Output the (x, y) coordinate of the center of the cell containing the given text.  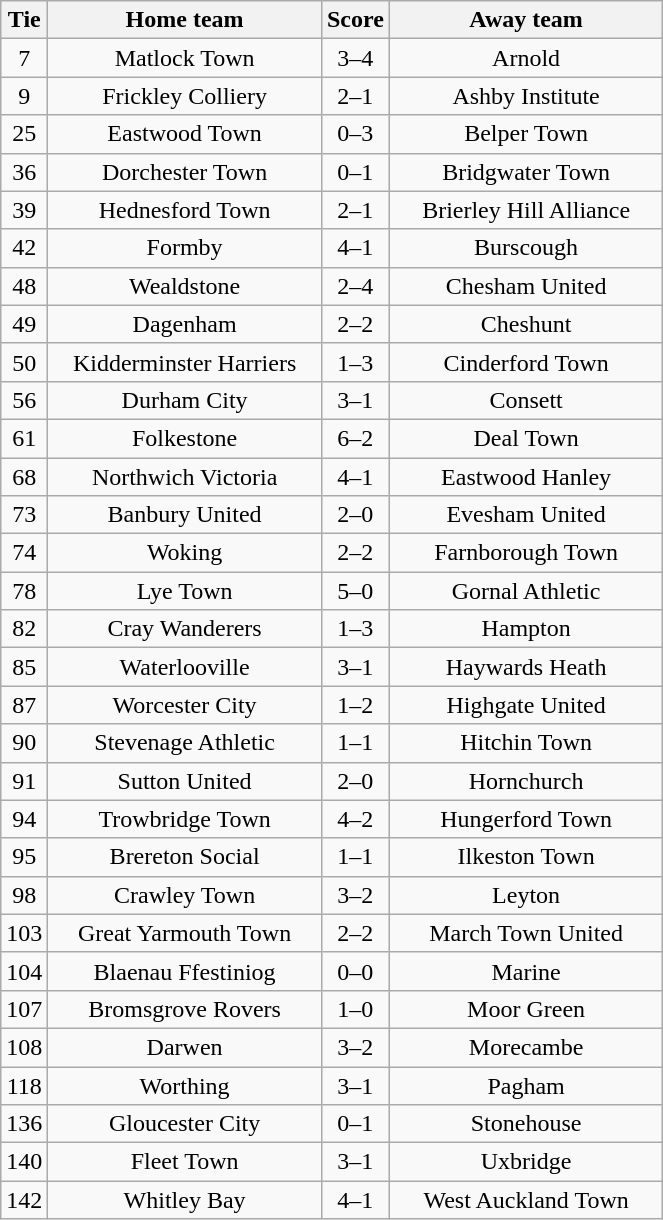
Bromsgrove Rovers (185, 1009)
Highgate United (526, 705)
Evesham United (526, 515)
Hitchin Town (526, 743)
Cheshunt (526, 324)
March Town United (526, 933)
Durham City (185, 400)
Belper Town (526, 134)
74 (24, 553)
Great Yarmouth Town (185, 933)
Bridgwater Town (526, 172)
42 (24, 248)
Burscough (526, 248)
91 (24, 781)
1–2 (355, 705)
25 (24, 134)
Trowbridge Town (185, 819)
Stevenage Athletic (185, 743)
Deal Town (526, 438)
Sutton United (185, 781)
142 (24, 1200)
Fleet Town (185, 1162)
Marine (526, 971)
Away team (526, 20)
Tie (24, 20)
Brierley Hill Alliance (526, 210)
95 (24, 857)
Darwen (185, 1047)
West Auckland Town (526, 1200)
Matlock Town (185, 58)
85 (24, 667)
0–0 (355, 971)
Brereton Social (185, 857)
108 (24, 1047)
Pagham (526, 1085)
103 (24, 933)
Moor Green (526, 1009)
Farnborough Town (526, 553)
Frickley Colliery (185, 96)
Hampton (526, 629)
78 (24, 591)
Morecambe (526, 1047)
39 (24, 210)
Dorchester Town (185, 172)
98 (24, 895)
Chesham United (526, 286)
Wealdstone (185, 286)
73 (24, 515)
Hednesford Town (185, 210)
90 (24, 743)
Eastwood Hanley (526, 477)
Blaenau Ffestiniog (185, 971)
50 (24, 362)
Score (355, 20)
Formby (185, 248)
36 (24, 172)
Leyton (526, 895)
49 (24, 324)
61 (24, 438)
Lye Town (185, 591)
104 (24, 971)
Dagenham (185, 324)
1–0 (355, 1009)
56 (24, 400)
Eastwood Town (185, 134)
9 (24, 96)
140 (24, 1162)
Waterlooville (185, 667)
118 (24, 1085)
136 (24, 1124)
94 (24, 819)
Worthing (185, 1085)
68 (24, 477)
48 (24, 286)
87 (24, 705)
Ilkeston Town (526, 857)
Woking (185, 553)
3–4 (355, 58)
Whitley Bay (185, 1200)
Arnold (526, 58)
Hornchurch (526, 781)
Gloucester City (185, 1124)
107 (24, 1009)
Cray Wanderers (185, 629)
Kidderminster Harriers (185, 362)
Consett (526, 400)
Banbury United (185, 515)
Uxbridge (526, 1162)
0–3 (355, 134)
Stonehouse (526, 1124)
Home team (185, 20)
Folkestone (185, 438)
Gornal Athletic (526, 591)
7 (24, 58)
Ashby Institute (526, 96)
5–0 (355, 591)
82 (24, 629)
2–4 (355, 286)
4–2 (355, 819)
Haywards Heath (526, 667)
Crawley Town (185, 895)
Northwich Victoria (185, 477)
Cinderford Town (526, 362)
Hungerford Town (526, 819)
Worcester City (185, 705)
6–2 (355, 438)
